Pinpoint the cell where the given text exists, returning its [x, y] midpoint coordinate. 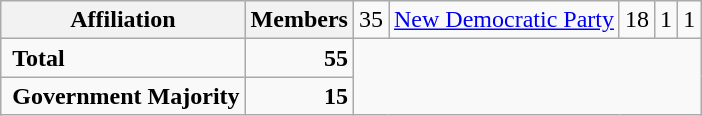
Members [299, 20]
New Democratic Party [504, 20]
35 [370, 20]
18 [636, 20]
Total [123, 58]
Government Majority [123, 96]
Affiliation [123, 20]
55 [299, 58]
15 [299, 96]
